Locate the cell with the specified text and output its (X, Y) center coordinate. 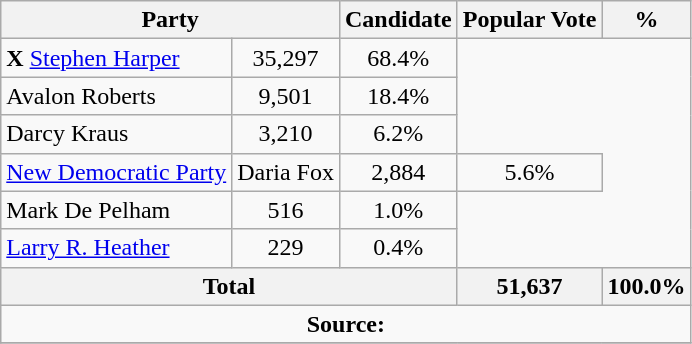
3,210 (286, 134)
X Stephen Harper (116, 58)
Avalon Roberts (116, 96)
Candidate (398, 20)
2,884 (398, 172)
Darcy Kraus (116, 134)
35,297 (286, 58)
Popular Vote (530, 20)
Party (170, 20)
New Democratic Party (116, 172)
% (646, 20)
5.6% (530, 172)
Total (229, 286)
Mark De Pelham (116, 210)
6.2% (398, 134)
9,501 (286, 96)
68.4% (398, 58)
Larry R. Heather (116, 248)
0.4% (398, 248)
18.4% (398, 96)
Daria Fox (286, 172)
Source: (346, 324)
100.0% (646, 286)
516 (286, 210)
1.0% (398, 210)
51,637 (530, 286)
229 (286, 248)
